Find where the given text appears and provide that cell's center as [x, y] coordinate. 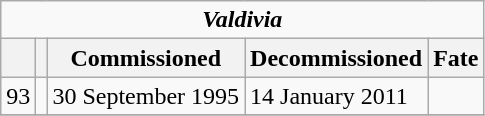
Commissioned [146, 58]
Decommissioned [336, 58]
Valdivia [242, 20]
30 September 1995 [146, 96]
14 January 2011 [336, 96]
93 [18, 96]
Fate [456, 58]
